Search for the cell housing the specified text and yield its (x, y) center coordinate. 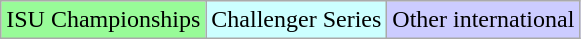
Other international (484, 20)
Challenger Series (296, 20)
ISU Championships (104, 20)
